Provide the (x, y) coordinate of the cell's center where the given text is located.  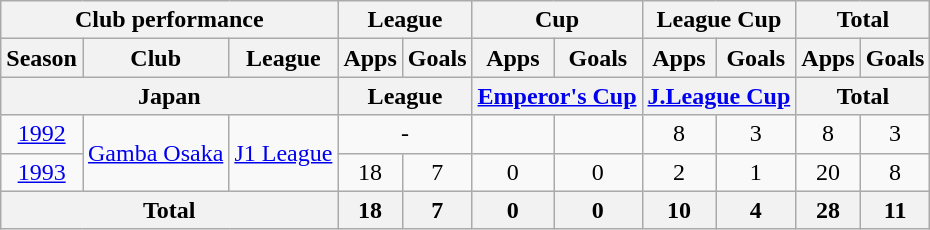
Emperor's Cup (557, 96)
Gamba Osaka (155, 153)
20 (828, 172)
J1 League (284, 153)
J.League Cup (719, 96)
2 (679, 172)
1 (756, 172)
Club performance (170, 20)
- (405, 134)
Japan (170, 96)
1993 (42, 172)
11 (895, 210)
League Cup (719, 20)
Club (155, 58)
Season (42, 58)
28 (828, 210)
4 (756, 210)
Cup (557, 20)
10 (679, 210)
1992 (42, 134)
